Provide the [x, y] coordinate of the cell's center where the given text is located.  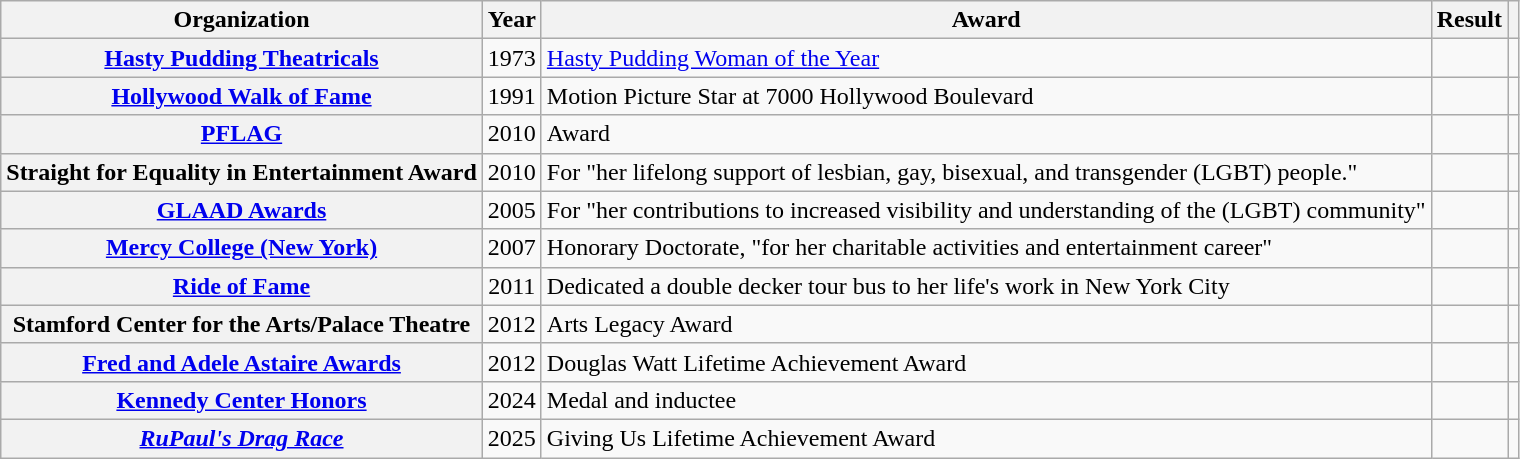
2007 [512, 248]
Fred and Adele Astaire Awards [242, 362]
Hasty Pudding Theatricals [242, 58]
Hollywood Walk of Fame [242, 96]
Medal and inductee [986, 400]
Giving Us Lifetime Achievement Award [986, 438]
Organization [242, 20]
For "her lifelong support of lesbian, gay, bisexual, and transgender (LGBT) people." [986, 172]
Douglas Watt Lifetime Achievement Award [986, 362]
PFLAG [242, 134]
For "her contributions to increased visibility and understanding of the (LGBT) community" [986, 210]
RuPaul's Drag Race [242, 438]
Straight for Equality in Entertainment Award [242, 172]
Result [1469, 20]
2005 [512, 210]
Motion Picture Star at 7000 Hollywood Boulevard [986, 96]
1991 [512, 96]
Ride of Fame [242, 286]
Hasty Pudding Woman of the Year [986, 58]
Arts Legacy Award [986, 324]
Year [512, 20]
Dedicated a double decker tour bus to her life's work in New York City [986, 286]
2024 [512, 400]
Mercy College (New York) [242, 248]
1973 [512, 58]
GLAAD Awards [242, 210]
2025 [512, 438]
Honorary Doctorate, "for her charitable activities and entertainment career" [986, 248]
2011 [512, 286]
Stamford Center for the Arts/Palace Theatre [242, 324]
Kennedy Center Honors [242, 400]
